Return (X, Y) of the center of cell containing provided text 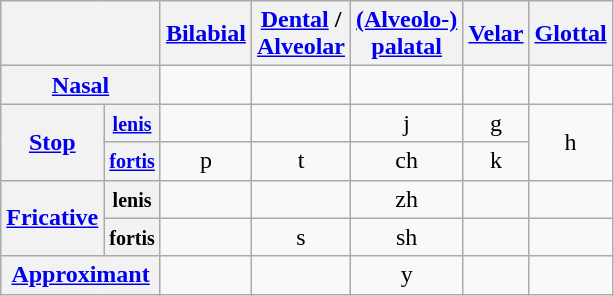
Bilabial (206, 34)
ch (407, 161)
Stop (52, 142)
h (570, 142)
Fricative (52, 218)
g (496, 123)
Approximant (81, 275)
(Alveolo-)palatal (407, 34)
Velar (496, 34)
zh (407, 199)
Nasal (81, 85)
k (496, 161)
j (407, 123)
Glottal (570, 34)
sh (407, 237)
t (300, 161)
y (407, 275)
p (206, 161)
Dental / Alveolar (300, 34)
s (300, 237)
